Output the (X, Y) coordinate of the center of the cell containing the given text.  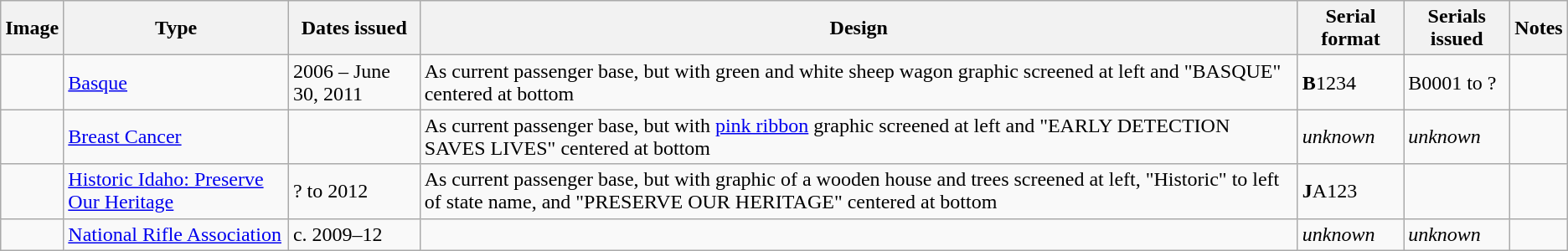
? to 2012 (353, 191)
Dates issued (353, 28)
Image (32, 28)
Historic Idaho: Preserve Our Heritage (176, 191)
Serials issued (1457, 28)
c. 2009–12 (353, 234)
2006 – June 30, 2011 (353, 82)
As current passenger base, but with green and white sheep wagon graphic screened at left and "BASQUE" centered at bottom (859, 82)
B0001 to ? (1457, 82)
Type (176, 28)
Breast Cancer (176, 137)
Notes (1539, 28)
B1234 (1350, 82)
Design (859, 28)
National Rifle Association (176, 234)
As current passenger base, but with pink ribbon graphic screened at left and "EARLY DETECTION SAVES LIVES" centered at bottom (859, 137)
Basque (176, 82)
Serial format (1350, 28)
JA123 (1350, 191)
